Extract the [X, Y] coordinate from the center of the cell holding the provided text.  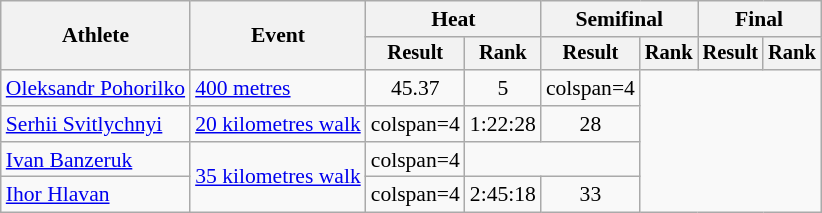
Oleksandr Pohorilko [96, 88]
Heat [454, 19]
Semifinal [620, 19]
35 kilometres walk [278, 178]
20 kilometres walk [278, 124]
Athlete [96, 36]
Ivan Banzeruk [96, 160]
5 [503, 88]
Event [278, 36]
Serhii Svitlychnyi [96, 124]
Ihor Hlavan [96, 195]
28 [590, 124]
2:45:18 [503, 195]
Final [760, 19]
400 metres [278, 88]
33 [590, 195]
1:22:28 [503, 124]
45.37 [416, 88]
